Provide the (X, Y) coordinate of the cell's center where the given text is located.  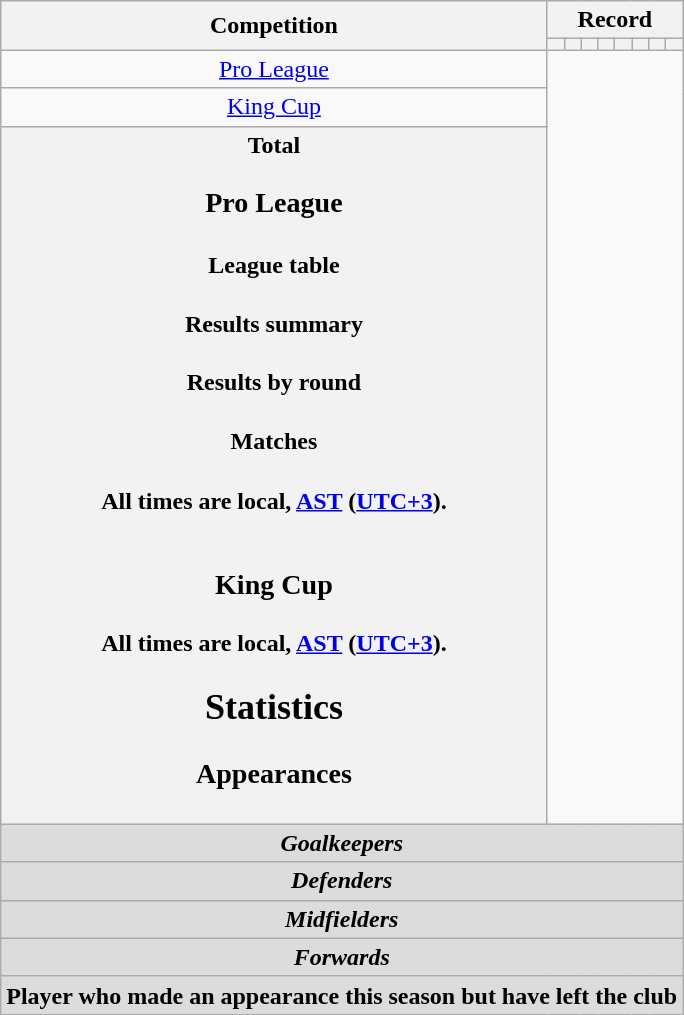
Record (615, 20)
Forwards (342, 957)
Goalkeepers (342, 843)
Pro League (274, 69)
Midfielders (342, 919)
Competition (274, 26)
Player who made an appearance this season but have left the club (342, 995)
King Cup (274, 107)
Defenders (342, 881)
